Determine the (X, Y) coordinate at the center of the cell enclosing the given text.  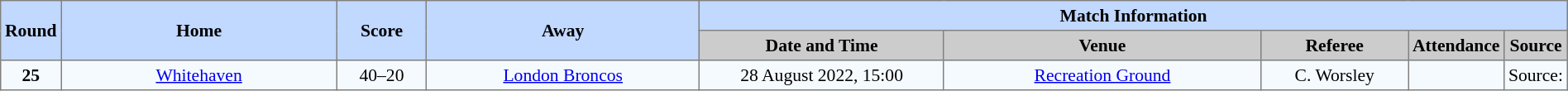
40–20 (381, 75)
Source: (1537, 75)
Away (563, 31)
Attendance (1456, 45)
28 August 2022, 15:00 (822, 75)
25 (31, 75)
C. Worsley (1335, 75)
Venue (1102, 45)
Recreation Ground (1102, 75)
Date and Time (822, 45)
London Broncos (563, 75)
Referee (1335, 45)
Score (381, 31)
Round (31, 31)
Source (1537, 45)
Home (199, 31)
Match Information (1133, 16)
Whitehaven (199, 75)
